Pinpoint the cell where the given text exists, returning its [x, y] midpoint coordinate. 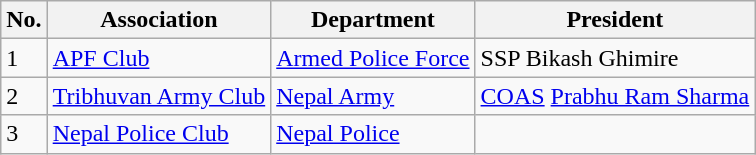
Nepal Police Club [159, 134]
Tribhuvan Army Club [159, 96]
SSP Bikash Ghimire [615, 58]
No. [24, 20]
Nepal Army [373, 96]
1 [24, 58]
2 [24, 96]
3 [24, 134]
Association [159, 20]
Nepal Police [373, 134]
COAS Prabhu Ram Sharma [615, 96]
Department [373, 20]
President [615, 20]
APF Club [159, 58]
Armed Police Force [373, 58]
